Search for the cell housing the specified text and yield its (X, Y) center coordinate. 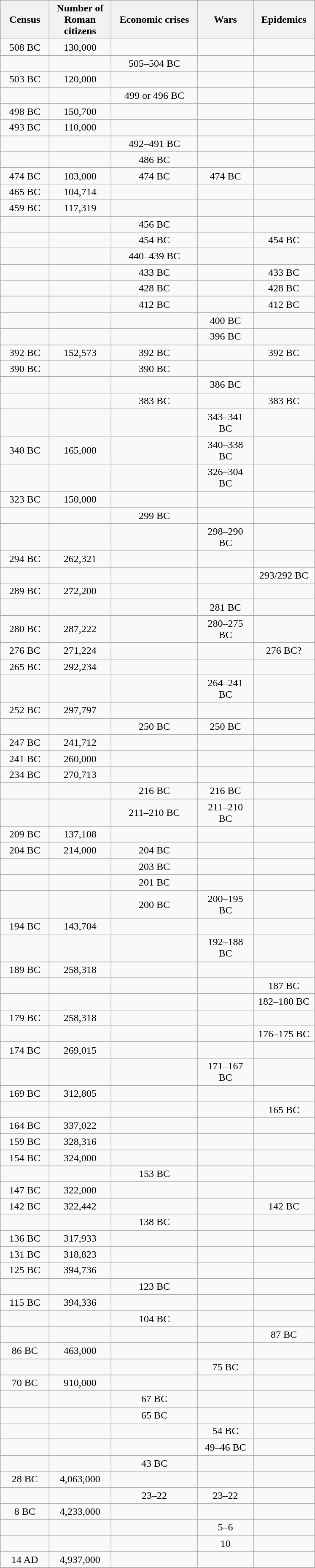
174 BC (25, 1050)
289 BC (25, 591)
270,713 (80, 774)
4,233,000 (80, 1511)
326–304 BC (225, 477)
203 BC (154, 867)
252 BC (25, 710)
322,000 (80, 1190)
123 BC (154, 1286)
394,336 (80, 1302)
115 BC (25, 1302)
165,000 (80, 450)
130,000 (80, 47)
152,573 (80, 353)
312,805 (80, 1093)
143,704 (80, 926)
150,000 (80, 499)
280 BC (25, 629)
298–290 BC (225, 537)
910,000 (80, 1383)
4,937,000 (80, 1560)
269,015 (80, 1050)
287,222 (80, 629)
498 BC (25, 111)
Economic crises (154, 20)
165 BC (284, 1109)
176–175 BC (284, 1034)
293/292 BC (284, 575)
110,000 (80, 128)
262,321 (80, 559)
247 BC (25, 742)
343–341 BC (225, 422)
103,000 (80, 176)
209 BC (25, 834)
189 BC (25, 970)
394,736 (80, 1270)
340 BC (25, 450)
400 BC (225, 321)
5–6 (225, 1527)
Census (25, 20)
272,200 (80, 591)
4,063,000 (80, 1479)
120,000 (80, 79)
86 BC (25, 1351)
159 BC (25, 1142)
340–338 BC (225, 450)
65 BC (154, 1415)
505–504 BC (154, 63)
459 BC (25, 208)
260,000 (80, 758)
49–46 BC (225, 1447)
276 BC? (284, 651)
138 BC (154, 1222)
492–491 BC (154, 144)
294 BC (25, 559)
10 (225, 1544)
317,933 (80, 1238)
499 or 496 BC (154, 95)
70 BC (25, 1383)
125 BC (25, 1270)
150,700 (80, 111)
194 BC (25, 926)
280–275 BC (225, 629)
117,319 (80, 208)
43 BC (154, 1463)
14 AD (25, 1560)
87 BC (284, 1334)
136 BC (25, 1238)
493 BC (25, 128)
276 BC (25, 651)
Wars (225, 20)
Number of Roman citizens (80, 20)
396 BC (225, 337)
281 BC (225, 607)
8 BC (25, 1511)
328,316 (80, 1142)
322,442 (80, 1206)
187 BC (284, 986)
201 BC (154, 883)
271,224 (80, 651)
131 BC (25, 1254)
297,797 (80, 710)
137,108 (80, 834)
28 BC (25, 1479)
214,000 (80, 851)
486 BC (154, 160)
147 BC (25, 1190)
318,823 (80, 1254)
67 BC (154, 1399)
200 BC (154, 905)
54 BC (225, 1431)
440–439 BC (154, 256)
465 BC (25, 192)
104,714 (80, 192)
154 BC (25, 1158)
265 BC (25, 667)
153 BC (154, 1174)
Epidemics (284, 20)
179 BC (25, 1018)
241,712 (80, 742)
75 BC (225, 1367)
508 BC (25, 47)
164 BC (25, 1126)
171–167 BC (225, 1072)
463,000 (80, 1351)
169 BC (25, 1093)
292,234 (80, 667)
241 BC (25, 758)
104 BC (154, 1318)
386 BC (225, 385)
337,022 (80, 1126)
324,000 (80, 1158)
192–188 BC (225, 948)
503 BC (25, 79)
234 BC (25, 774)
456 BC (154, 224)
323 BC (25, 499)
299 BC (154, 516)
264–241 BC (225, 688)
200–195 BC (225, 905)
182–180 BC (284, 1002)
